From the cell containing the given text, extract its center point as [X, Y] coordinate. 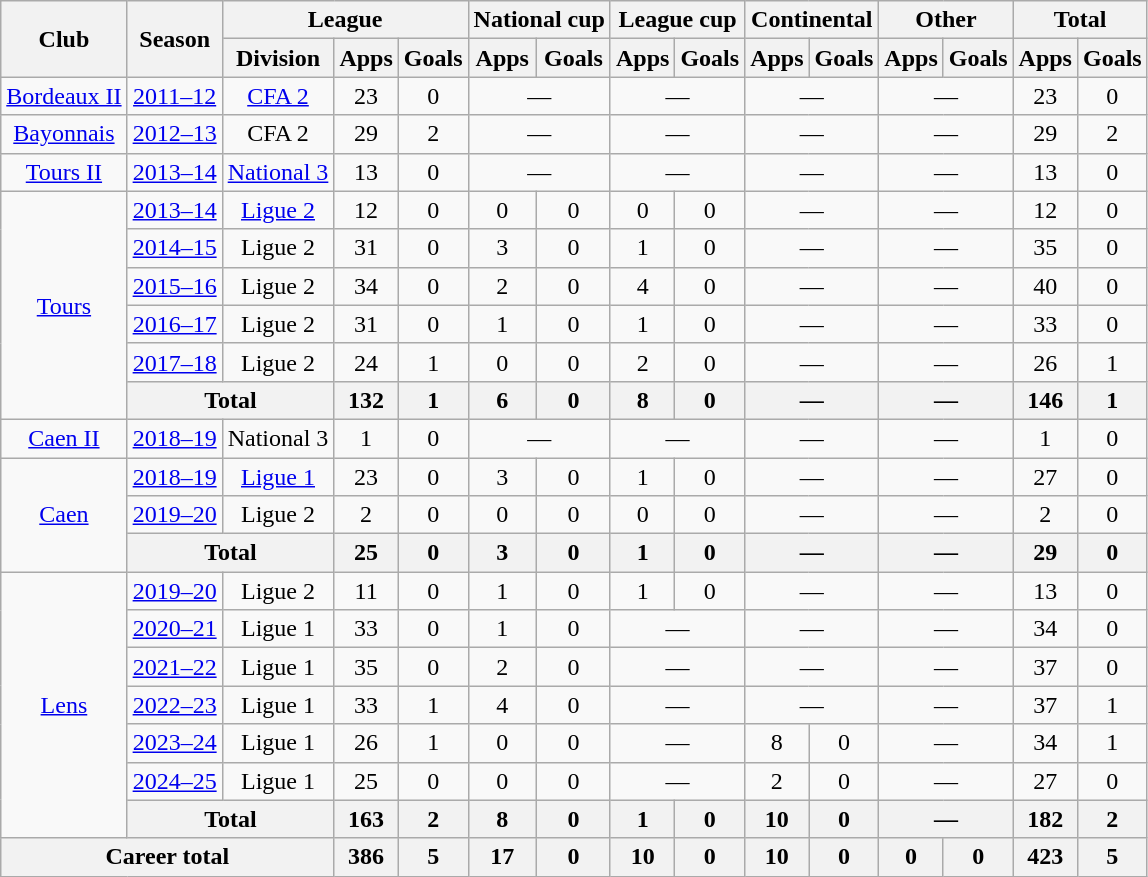
386 [366, 857]
2024–25 [174, 781]
Tours [64, 305]
Lens [64, 705]
Tours II [64, 172]
Bayonnais [64, 134]
Caen [64, 515]
423 [1045, 857]
182 [1045, 819]
2015–16 [174, 286]
Club [64, 39]
132 [366, 400]
11 [366, 591]
Career total [168, 857]
2022–23 [174, 705]
League [345, 20]
Other [946, 20]
Continental [812, 20]
Season [174, 39]
146 [1045, 400]
2016–17 [174, 324]
163 [366, 819]
2011–12 [174, 96]
2014–15 [174, 248]
National cup [539, 20]
Bordeaux II [64, 96]
2021–22 [174, 667]
League cup [677, 20]
2023–24 [174, 743]
Caen II [64, 438]
40 [1045, 286]
24 [366, 362]
2017–18 [174, 362]
6 [502, 400]
17 [502, 857]
2020–21 [174, 629]
Division [278, 58]
2012–13 [174, 134]
